Extract the (X, Y) coordinate from the center of the cell holding the provided text.  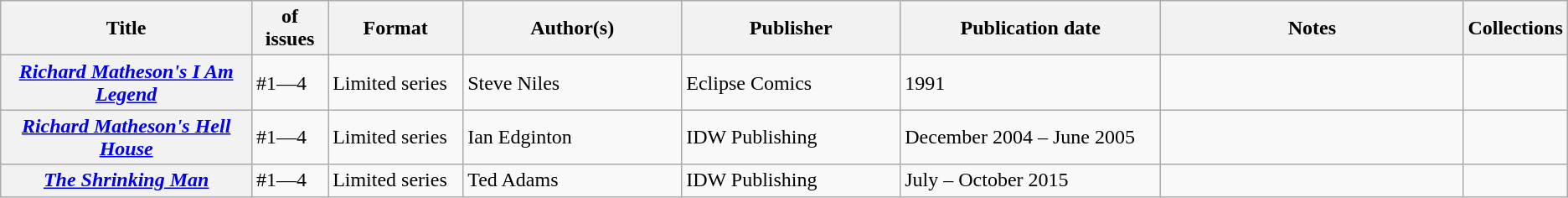
Richard Matheson's I Am Legend (126, 82)
Notes (1312, 29)
The Shrinking Man (126, 180)
Publisher (791, 29)
Ian Edginton (573, 138)
1991 (1030, 82)
Eclipse Comics (791, 82)
Author(s) (573, 29)
Format (395, 29)
Richard Matheson's Hell House (126, 138)
Steve Niles (573, 82)
of issues (290, 29)
December 2004 – June 2005 (1030, 138)
July – October 2015 (1030, 180)
Collections (1515, 29)
Title (126, 29)
Ted Adams (573, 180)
Publication date (1030, 29)
